Extract the [x, y] coordinate from the center of the cell holding the provided text.  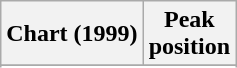
Chart (1999) [72, 34]
Peakposition [189, 34]
